Output the (X, Y) coordinate of the center of the cell containing the given text.  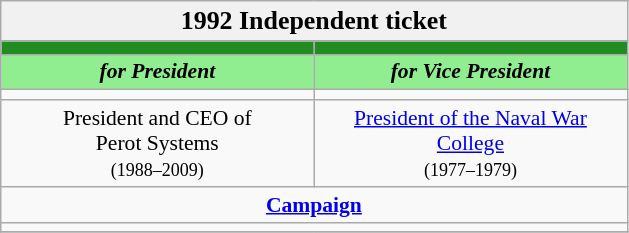
for President (158, 72)
1992 Independent ticket (314, 21)
Campaign (314, 205)
President of the Naval War College(1977–1979) (470, 144)
for Vice President (470, 72)
President and CEO of Perot Systems(1988–2009) (158, 144)
